Pinpoint the cell where the given text exists, returning its [x, y] midpoint coordinate. 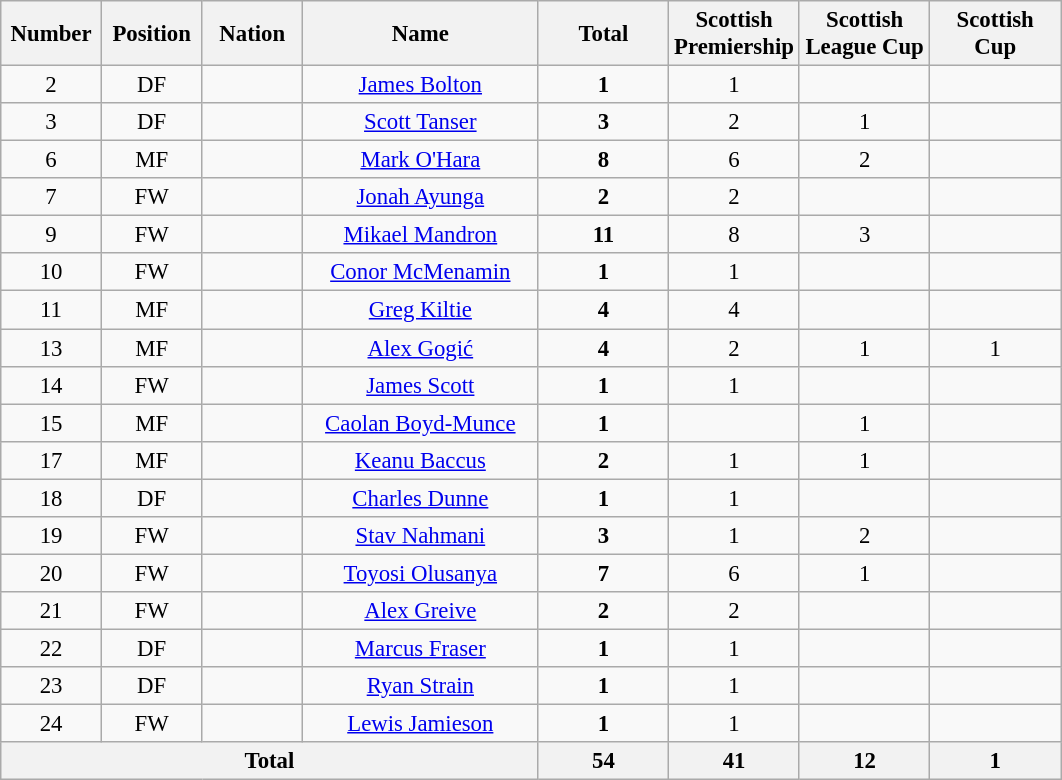
Scott Tanser [421, 122]
18 [52, 498]
Charles Dunne [421, 498]
19 [52, 536]
15 [52, 423]
Keanu Baccus [421, 460]
Alex Gogić [421, 348]
Caolan Boyd-Munce [421, 423]
9 [52, 235]
Scottish League Cup [864, 34]
Toyosi Olusanya [421, 573]
13 [52, 348]
Ryan Strain [421, 686]
Conor McMenamin [421, 273]
21 [52, 611]
Stav Nahmani [421, 536]
54 [604, 761]
Jonah Ayunga [421, 197]
41 [734, 761]
24 [52, 724]
10 [52, 273]
20 [52, 573]
23 [52, 686]
Number [52, 34]
Lewis Jamieson [421, 724]
Scottish Premiership [734, 34]
12 [864, 761]
Mikael Mandron [421, 235]
Nation [252, 34]
17 [52, 460]
Greg Kiltie [421, 310]
Name [421, 34]
James Scott [421, 385]
James Bolton [421, 85]
14 [52, 385]
Scottish Cup [996, 34]
Position [152, 34]
Marcus Fraser [421, 648]
Alex Greive [421, 611]
22 [52, 648]
Mark O'Hara [421, 160]
